Identify which cell holds the provided text, then report its (X, Y) central coordinate. 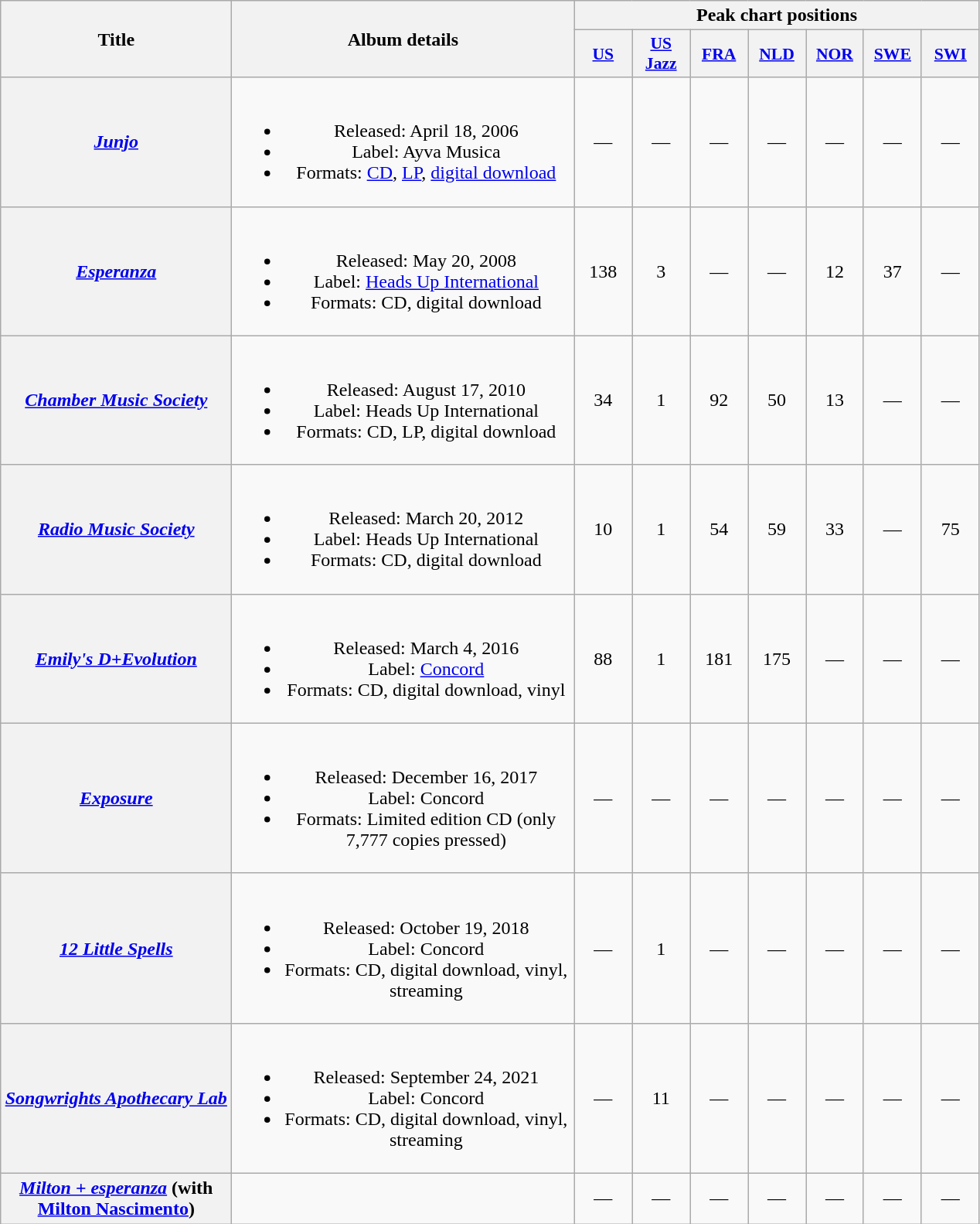
NOR (835, 54)
Junjo (116, 142)
SWE (892, 54)
59 (778, 529)
Title (116, 39)
34 (603, 401)
Esperanza (116, 271)
54 (719, 529)
Exposure (116, 798)
US (603, 54)
SWI (951, 54)
Released: May 20, 2008Label: Heads Up InternationalFormats: CD, digital download (403, 271)
Album details (403, 39)
50 (778, 401)
Chamber Music Society (116, 401)
12 Little Spells (116, 948)
12 (835, 271)
Released: December 16, 2017Label: ConcordFormats: Limited edition CD (only 7,777 copies pressed) (403, 798)
3 (662, 271)
181 (719, 659)
Released: October 19, 2018Label: ConcordFormats: CD, digital download, vinyl, streaming (403, 948)
Released: March 4, 2016Label: ConcordFormats: CD, digital download, vinyl (403, 659)
37 (892, 271)
NLD (778, 54)
11 (662, 1098)
Released: April 18, 2006Label: Ayva MusicaFormats: CD, LP, digital download (403, 142)
Songwrights Apothecary Lab (116, 1098)
88 (603, 659)
33 (835, 529)
Radio Music Society (116, 529)
Released: September 24, 2021Label: ConcordFormats: CD, digital download, vinyl, streaming (403, 1098)
Emily's D+Evolution (116, 659)
92 (719, 401)
Released: March 20, 2012Label: Heads Up InternationalFormats: CD, digital download (403, 529)
75 (951, 529)
10 (603, 529)
Peak chart positions (777, 15)
USJazz (662, 54)
Released: August 17, 2010Label: Heads Up InternationalFormats: CD, LP, digital download (403, 401)
13 (835, 401)
138 (603, 271)
175 (778, 659)
Milton + esperanza (with Milton Nascimento) (116, 1198)
FRA (719, 54)
